Determine the (x, y) coordinate at the center of the cell enclosing the given text.  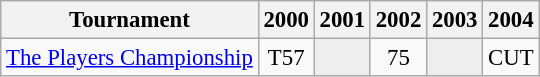
2002 (398, 20)
2001 (342, 20)
CUT (511, 58)
75 (398, 58)
2003 (455, 20)
2000 (286, 20)
2004 (511, 20)
T57 (286, 58)
The Players Championship (130, 58)
Tournament (130, 20)
